Return the (X, Y) coordinate for the center point of the cell that contains the specified text.  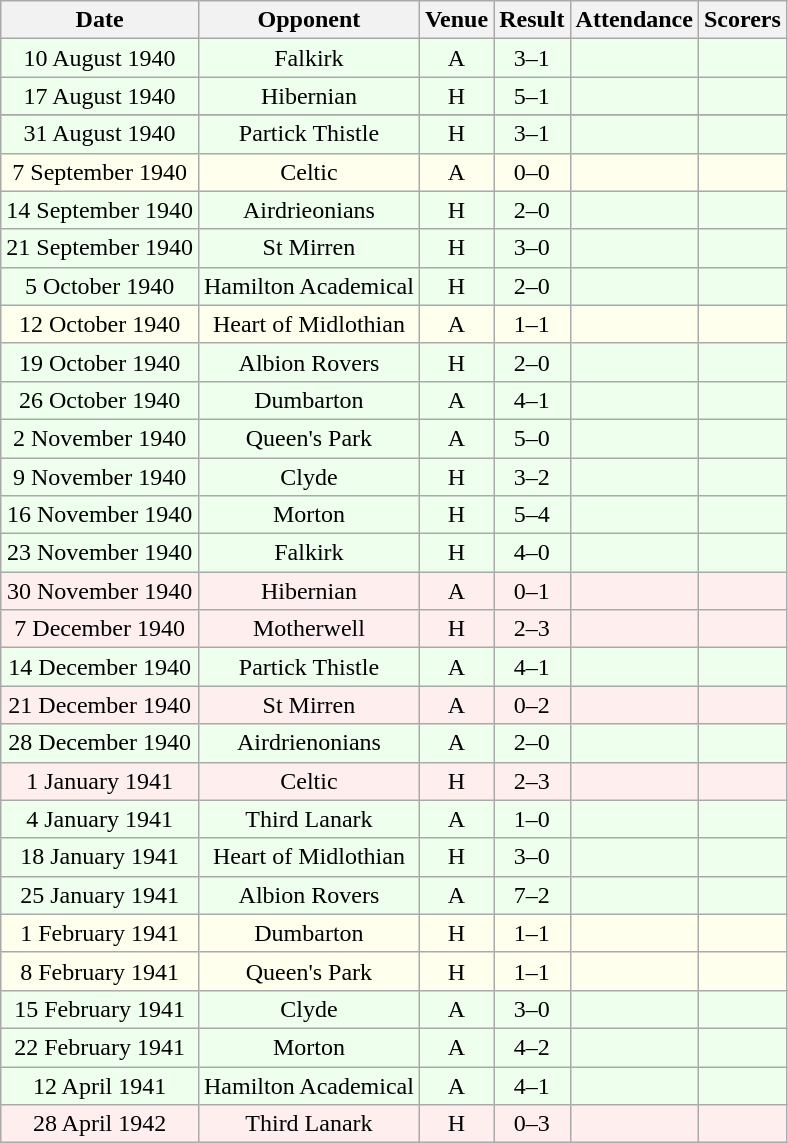
5–1 (532, 96)
30 November 1940 (100, 591)
19 October 1940 (100, 362)
1 January 1941 (100, 781)
5–0 (532, 438)
1 February 1941 (100, 933)
Attendance (634, 20)
5–4 (532, 515)
9 November 1940 (100, 477)
7 December 1940 (100, 629)
14 September 1940 (100, 210)
22 February 1941 (100, 1047)
5 October 1940 (100, 286)
25 January 1941 (100, 895)
7 September 1940 (100, 172)
3–2 (532, 477)
1–0 (532, 819)
0–0 (532, 172)
Motherwell (308, 629)
12 October 1940 (100, 324)
14 December 1940 (100, 667)
4–0 (532, 553)
4 January 1941 (100, 819)
31 August 1940 (100, 134)
7–2 (532, 895)
Opponent (308, 20)
4–2 (532, 1047)
21 September 1940 (100, 248)
28 April 1942 (100, 1124)
0–2 (532, 705)
10 August 1940 (100, 58)
0–3 (532, 1124)
Scorers (742, 20)
17 August 1940 (100, 96)
21 December 1940 (100, 705)
18 January 1941 (100, 857)
Airdrienonians (308, 743)
Date (100, 20)
Venue (456, 20)
16 November 1940 (100, 515)
12 April 1941 (100, 1085)
23 November 1940 (100, 553)
0–1 (532, 591)
28 December 1940 (100, 743)
Result (532, 20)
8 February 1941 (100, 971)
2 November 1940 (100, 438)
Airdrieonians (308, 210)
15 February 1941 (100, 1009)
26 October 1940 (100, 400)
